Extract the (X, Y) coordinate from the center of the cell holding the provided text.  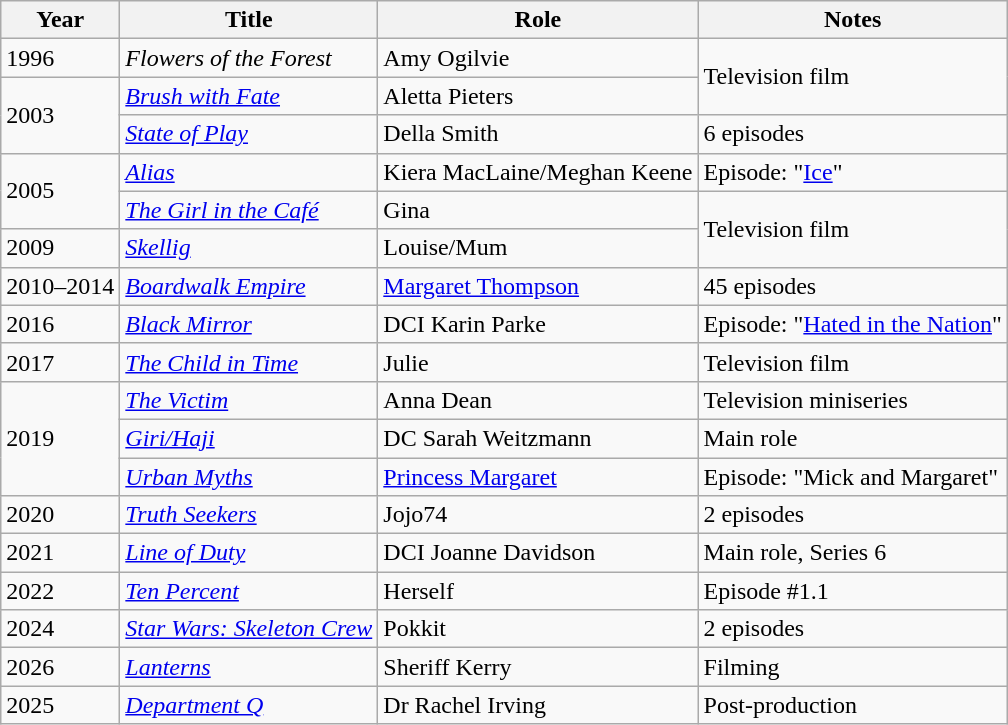
Episode: "Hated in the Nation" (852, 324)
2025 (60, 705)
Lanterns (249, 667)
Amy Ogilvie (538, 58)
Kiera MacLaine/Meghan Keene (538, 172)
Urban Myths (249, 477)
Main role (852, 438)
Louise/Mum (538, 248)
Episode: "Ice" (852, 172)
Dr Rachel Irving (538, 705)
Star Wars: Skeleton Crew (249, 629)
Filming (852, 667)
Episode: "Mick and Margaret" (852, 477)
Post-production (852, 705)
Main role, Series 6 (852, 553)
Della Smith (538, 134)
2020 (60, 515)
Sheriff Kerry (538, 667)
State of Play (249, 134)
6 episodes (852, 134)
Black Mirror (249, 324)
DCI Karin Parke (538, 324)
2005 (60, 191)
Brush with Fate (249, 96)
Truth Seekers (249, 515)
Boardwalk Empire (249, 286)
Margaret Thompson (538, 286)
Episode #1.1 (852, 591)
Gina (538, 210)
Jojo74 (538, 515)
Alias (249, 172)
Giri/Haji (249, 438)
Year (60, 20)
Herself (538, 591)
1996 (60, 58)
Line of Duty (249, 553)
Skellig (249, 248)
2010–2014 (60, 286)
Role (538, 20)
Title (249, 20)
Notes (852, 20)
DC Sarah Weitzmann (538, 438)
Ten Percent (249, 591)
Television miniseries (852, 400)
2026 (60, 667)
Princess Margaret (538, 477)
Flowers of the Forest (249, 58)
Julie (538, 362)
Department Q (249, 705)
Pokkit (538, 629)
The Victim (249, 400)
2022 (60, 591)
2024 (60, 629)
DCI Joanne Davidson (538, 553)
2003 (60, 115)
45 episodes (852, 286)
2009 (60, 248)
2017 (60, 362)
2021 (60, 553)
2016 (60, 324)
The Child in Time (249, 362)
Aletta Pieters (538, 96)
The Girl in the Café (249, 210)
2019 (60, 438)
Anna Dean (538, 400)
